Find where the given text appears and provide that cell's center as [X, Y] coordinate. 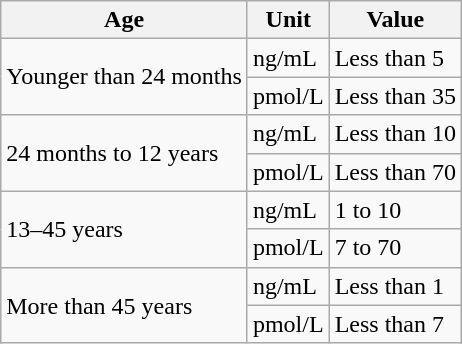
Less than 7 [395, 324]
Less than 5 [395, 58]
Less than 10 [395, 134]
13–45 years [124, 229]
1 to 10 [395, 210]
Unit [288, 20]
24 months to 12 years [124, 153]
Less than 70 [395, 172]
Less than 35 [395, 96]
Younger than 24 months [124, 77]
Value [395, 20]
Age [124, 20]
Less than 1 [395, 286]
More than 45 years [124, 305]
7 to 70 [395, 248]
